Capture the cell that displays the provided text and extract its (X, Y) central coordinate. 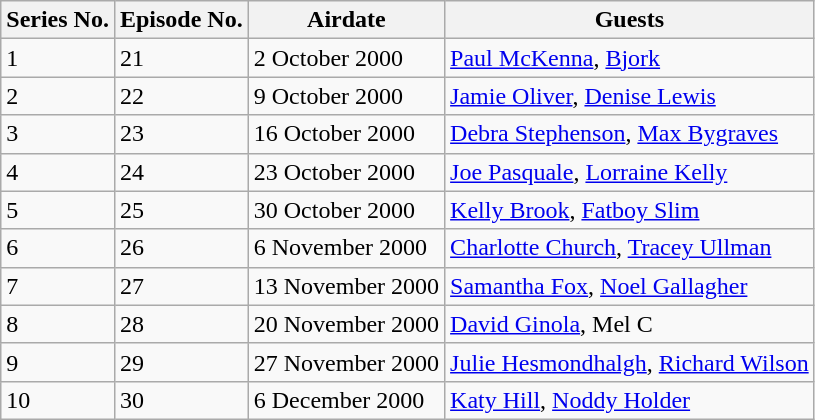
29 (181, 362)
Joe Pasquale, Lorraine Kelly (630, 172)
10 (58, 400)
5 (58, 210)
Episode No. (181, 20)
David Ginola, Mel C (630, 324)
7 (58, 286)
Kelly Brook, Fatboy Slim (630, 210)
1 (58, 58)
Debra Stephenson, Max Bygraves (630, 134)
Katy Hill, Noddy Holder (630, 400)
26 (181, 248)
30 (181, 400)
6 (58, 248)
Airdate (346, 20)
9 (58, 362)
4 (58, 172)
3 (58, 134)
Julie Hesmondhalgh, Richard Wilson (630, 362)
25 (181, 210)
6 November 2000 (346, 248)
6 December 2000 (346, 400)
23 (181, 134)
27 November 2000 (346, 362)
23 October 2000 (346, 172)
Series No. (58, 20)
22 (181, 96)
16 October 2000 (346, 134)
Guests (630, 20)
Samantha Fox, Noel Gallagher (630, 286)
20 November 2000 (346, 324)
Charlotte Church, Tracey Ullman (630, 248)
8 (58, 324)
21 (181, 58)
13 November 2000 (346, 286)
27 (181, 286)
Paul McKenna, Bjork (630, 58)
2 (58, 96)
30 October 2000 (346, 210)
Jamie Oliver, Denise Lewis (630, 96)
2 October 2000 (346, 58)
9 October 2000 (346, 96)
24 (181, 172)
28 (181, 324)
